Return the (X, Y) coordinate for the center point of the cell that contains the specified text.  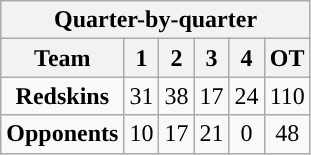
Redskins (62, 96)
0 (246, 134)
Team (62, 58)
48 (287, 134)
31 (142, 96)
21 (212, 134)
2 (176, 58)
38 (176, 96)
110 (287, 96)
Opponents (62, 134)
3 (212, 58)
Quarter-by-quarter (156, 20)
1 (142, 58)
10 (142, 134)
OT (287, 58)
24 (246, 96)
4 (246, 58)
